From the cell containing the given text, extract its center point as [x, y] coordinate. 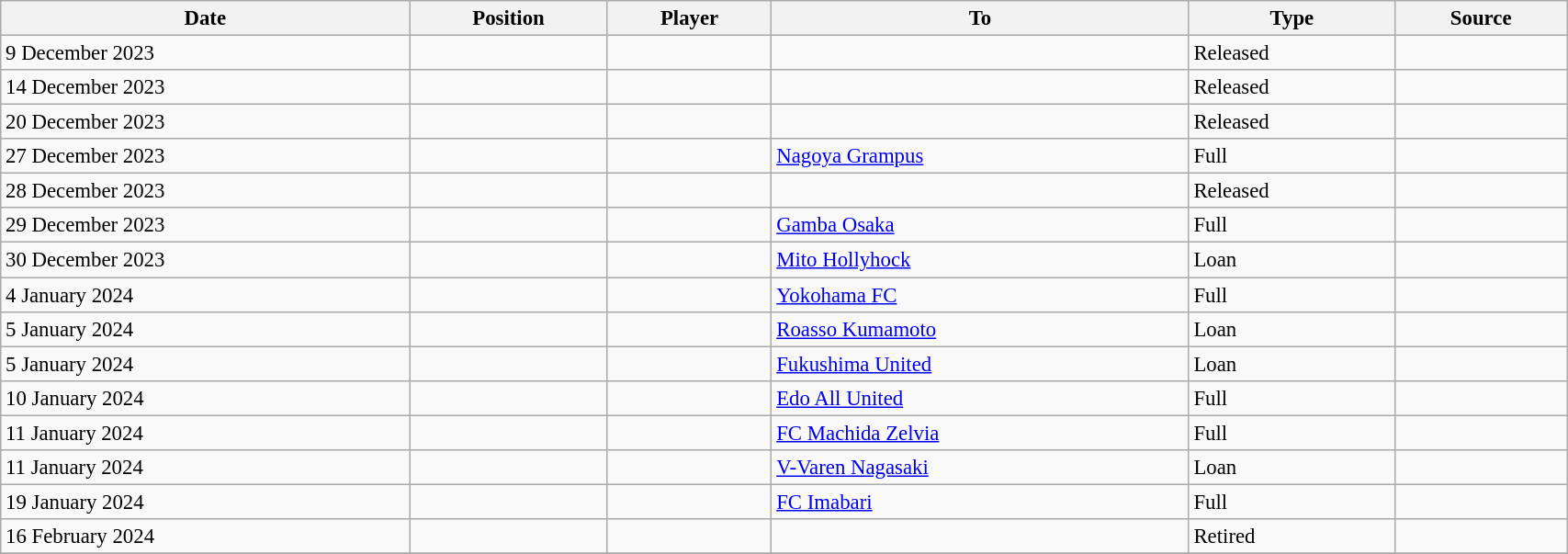
Date [206, 18]
19 January 2024 [206, 502]
27 December 2023 [206, 156]
29 December 2023 [206, 225]
9 December 2023 [206, 53]
Yokohama FC [980, 295]
4 January 2024 [206, 295]
To [980, 18]
Fukushima United [980, 364]
Position [509, 18]
Gamba Osaka [980, 225]
Mito Hollyhock [980, 260]
V-Varen Nagasaki [980, 468]
Retired [1292, 537]
10 January 2024 [206, 398]
FC Machida Zelvia [980, 433]
30 December 2023 [206, 260]
16 February 2024 [206, 537]
14 December 2023 [206, 87]
Player [689, 18]
Edo All United [980, 398]
Type [1292, 18]
Roasso Kumamoto [980, 329]
Source [1481, 18]
28 December 2023 [206, 191]
Nagoya Grampus [980, 156]
20 December 2023 [206, 122]
FC Imabari [980, 502]
